From the cell containing the given text, extract its center point as (x, y) coordinate. 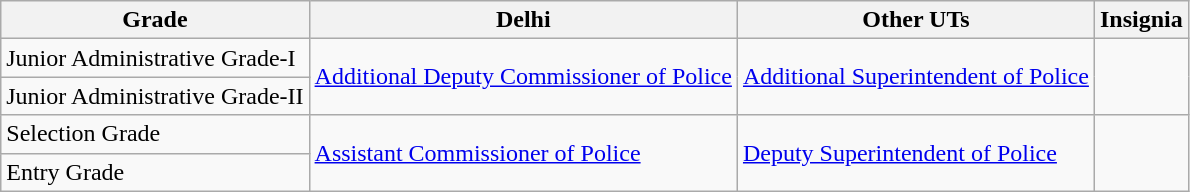
Junior Administrative Grade-II (155, 96)
Entry Grade (155, 172)
Deputy Superintendent of Police (916, 153)
Additional Deputy Commissioner of Police (523, 77)
Insignia (1141, 20)
Additional Superintendent of Police (916, 77)
Grade (155, 20)
Other UTs (916, 20)
Junior Administrative Grade-I (155, 58)
Delhi (523, 20)
Assistant Commissioner of Police (523, 153)
Selection Grade (155, 134)
